Return the [X, Y] coordinate for the center point of the cell that contains the specified text.  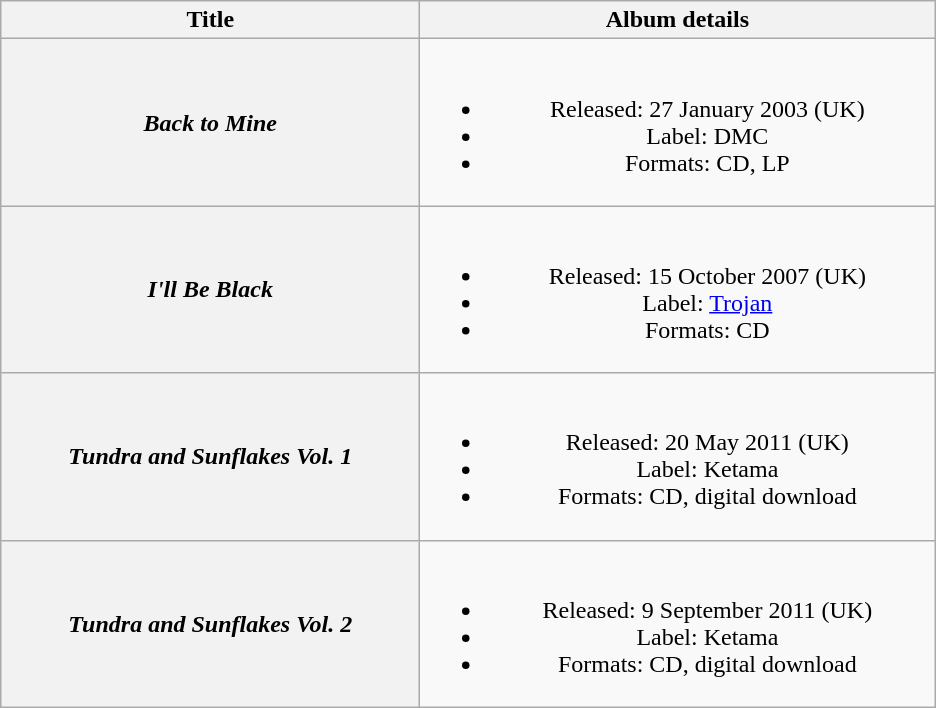
Tundra and Sunflakes Vol. 1 [210, 456]
I'll Be Black [210, 290]
Title [210, 20]
Tundra and Sunflakes Vol. 2 [210, 624]
Released: 15 October 2007 (UK)Label: TrojanFormats: CD [678, 290]
Released: 27 January 2003 (UK)Label: DMCFormats: CD, LP [678, 122]
Album details [678, 20]
Released: 20 May 2011 (UK)Label: KetamaFormats: CD, digital download [678, 456]
Released: 9 September 2011 (UK)Label: KetamaFormats: CD, digital download [678, 624]
Back to Mine [210, 122]
